Pinpoint the cell where the given text exists, returning its (x, y) midpoint coordinate. 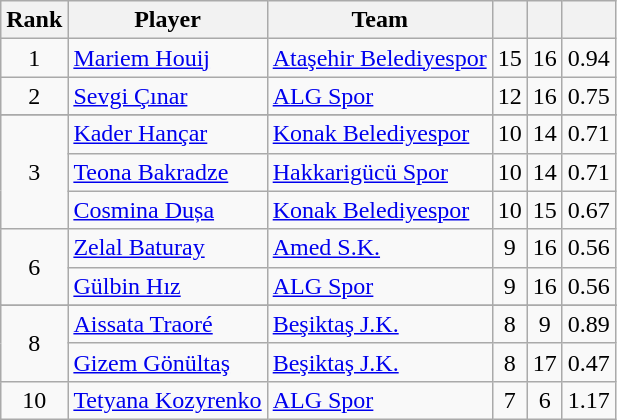
Rank (34, 20)
Teona Bakradze (168, 172)
Player (168, 20)
0.89 (588, 324)
0.75 (588, 96)
Hakkarigücü Spor (380, 172)
Zelal Baturay (168, 248)
Gülbin Hız (168, 286)
2 (34, 96)
0.94 (588, 58)
1.17 (588, 400)
Amed S.K. (380, 248)
17 (544, 362)
Gizem Gönültaş (168, 362)
Sevgi Çınar (168, 96)
0.47 (588, 362)
3 (34, 172)
0.67 (588, 210)
Aissata Traoré (168, 324)
Ataşehir Belediyespor (380, 58)
Team (380, 20)
Kader Hançar (168, 134)
1 (34, 58)
7 (510, 400)
Cosmina Dușa (168, 210)
Tetyana Kozyrenko (168, 400)
Mariem Houij (168, 58)
12 (510, 96)
